Pinpoint the cell where the given text exists, returning its (X, Y) midpoint coordinate. 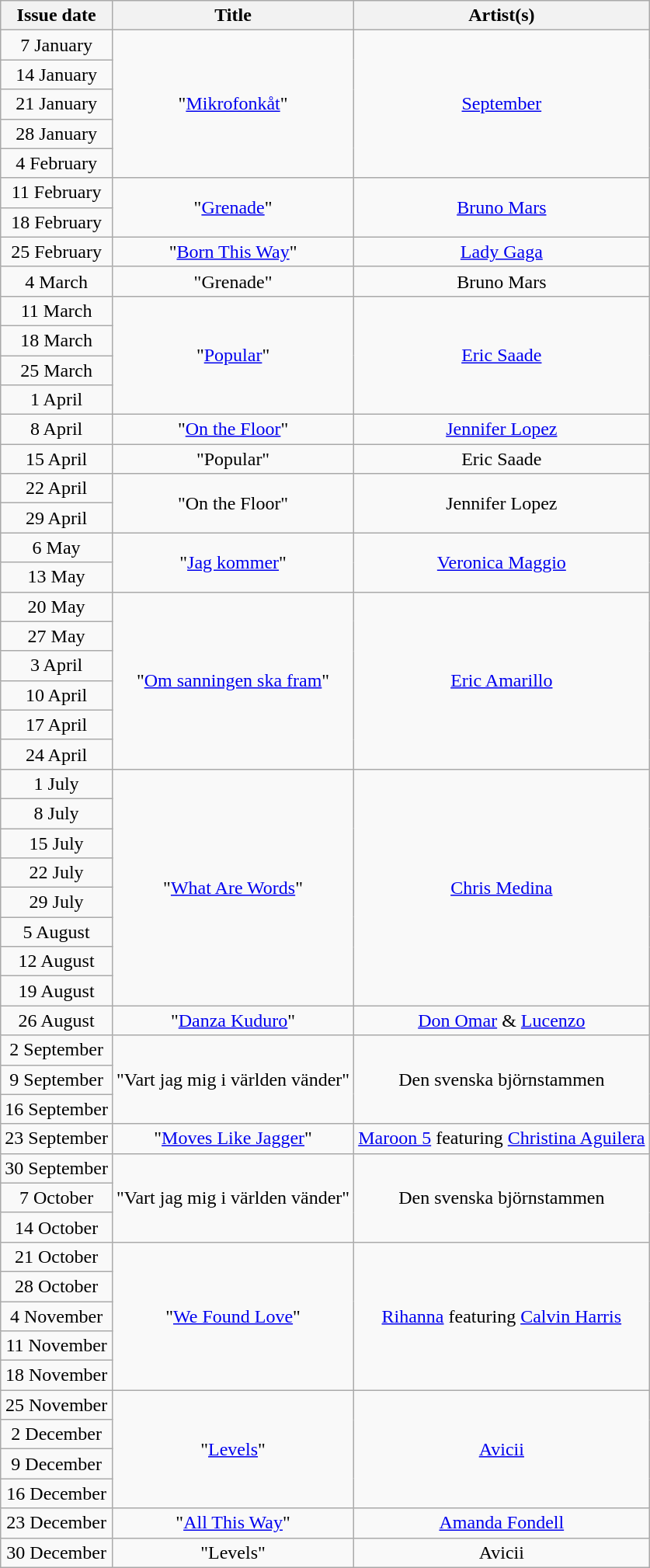
Amanda Fondell (502, 1523)
23 September (57, 1139)
Chris Medina (502, 887)
22 July (57, 873)
8 April (57, 429)
4 February (57, 163)
"Mikrofonkåt" (233, 104)
11 November (57, 1346)
11 February (57, 193)
25 November (57, 1405)
Eric Amarillo (502, 680)
"Moves Like Jagger" (233, 1139)
10 April (57, 695)
22 April (57, 488)
14 January (57, 75)
8 July (57, 813)
Don Omar & Lucenzo (502, 1020)
28 January (57, 134)
Veronica Maggio (502, 562)
Rihanna featuring Calvin Harris (502, 1316)
20 May (57, 607)
"Born This Way" (233, 252)
2 September (57, 1050)
1 July (57, 784)
26 August (57, 1020)
"What Are Words" (233, 887)
23 December (57, 1523)
25 March (57, 370)
27 May (57, 636)
16 September (57, 1109)
11 March (57, 311)
"Om sanningen ska fram" (233, 680)
7 October (57, 1198)
1 April (57, 400)
6 May (57, 548)
28 October (57, 1286)
25 February (57, 252)
16 December (57, 1493)
Lady Gaga (502, 252)
2 December (57, 1434)
"Danza Kuduro" (233, 1020)
"All This Way" (233, 1523)
September (502, 104)
29 April (57, 518)
5 August (57, 932)
4 March (57, 281)
13 May (57, 577)
3 April (57, 666)
18 February (57, 222)
7 January (57, 45)
21 January (57, 104)
Artist(s) (502, 16)
19 August (57, 991)
9 September (57, 1080)
24 April (57, 754)
12 August (57, 961)
9 December (57, 1464)
"We Found Love" (233, 1316)
14 October (57, 1227)
30 September (57, 1168)
"Jag kommer" (233, 562)
15 July (57, 843)
Maroon 5 featuring Christina Aguilera (502, 1139)
4 November (57, 1316)
30 December (57, 1552)
17 April (57, 725)
15 April (57, 459)
Issue date (57, 16)
29 July (57, 902)
18 March (57, 340)
Title (233, 16)
18 November (57, 1375)
21 October (57, 1257)
